Search for the cell housing the specified text and yield its [X, Y] center coordinate. 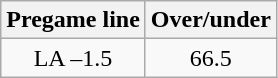
LA –1.5 [74, 58]
66.5 [210, 58]
Over/under [210, 20]
Pregame line [74, 20]
